Extract the (x, y) coordinate from the center of the cell holding the provided text.  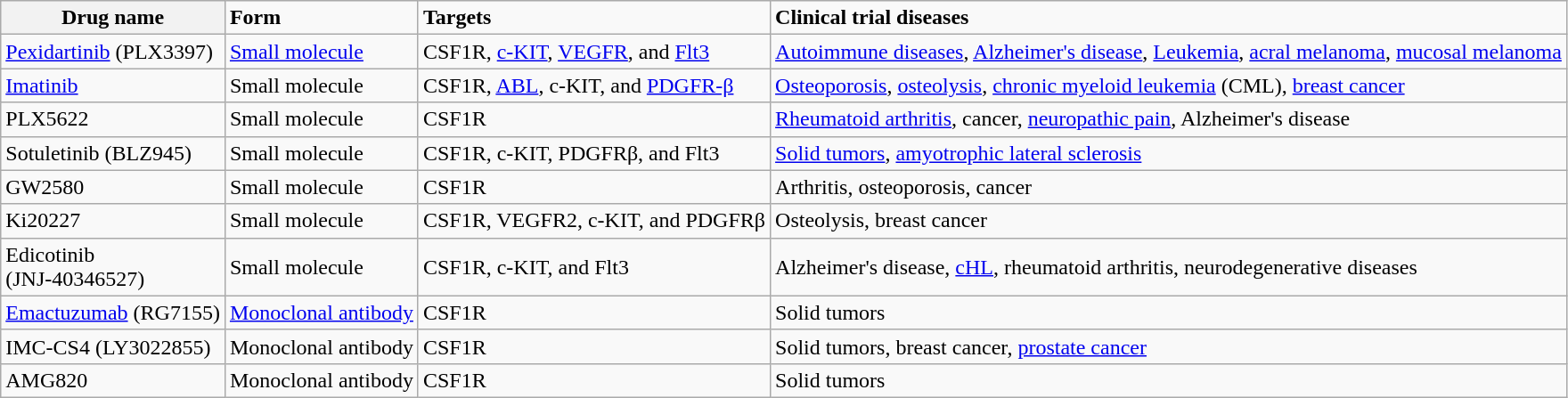
PLX5622 (113, 119)
Alzheimer's disease, cHL, rheumatoid arthritis, neurodegenerative diseases (1169, 267)
Edicotinib(JNJ-40346527) (113, 267)
IMC-CS4 (LY3022855) (113, 346)
Ki20227 (113, 221)
CSF1R, c-KIT, PDGFRβ, and Flt3 (593, 153)
Solid tumors, amyotrophic lateral sclerosis (1169, 153)
Form (321, 18)
GW2580 (113, 187)
Drug name (113, 18)
Imatinib (113, 85)
Autoimmune diseases, Alzheimer's disease, Leukemia, acral melanoma, mucosal melanoma (1169, 52)
Solid tumors, breast cancer, prostate cancer (1169, 346)
Clinical trial diseases (1169, 18)
Targets (593, 18)
CSF1R, VEGFR2, c-KIT, and PDGFRβ (593, 221)
Emactuzumab (RG7155) (113, 313)
CSF1R, c-KIT, VEGFR, and Flt3 (593, 52)
Sotuletinib (BLZ945) (113, 153)
Osteolysis, breast cancer (1169, 221)
CSF1R, c-KIT, and Flt3 (593, 267)
Pexidartinib (PLX3397) (113, 52)
CSF1R, ABL, c-KIT, and PDGFR-β (593, 85)
Rheumatoid arthritis, cancer, neuropathic pain, Alzheimer's disease (1169, 119)
Osteoporosis, osteolysis, chronic myeloid leukemia (CML), breast cancer (1169, 85)
AMG820 (113, 380)
Arthritis, osteoporosis, cancer (1169, 187)
